Pinpoint the cell where the given text exists, returning its (x, y) midpoint coordinate. 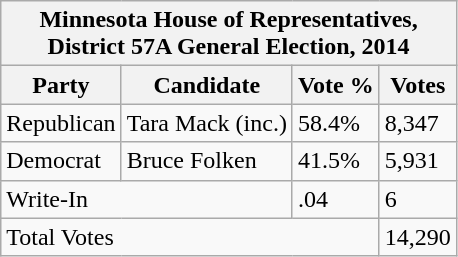
58.4% (336, 123)
8,347 (418, 123)
.04 (336, 199)
Votes (418, 85)
Vote % (336, 85)
Republican (61, 123)
Democrat (61, 161)
Candidate (206, 85)
5,931 (418, 161)
Bruce Folken (206, 161)
Minnesota House of Representatives,District 57A General Election, 2014 (229, 34)
6 (418, 199)
14,290 (418, 237)
41.5% (336, 161)
Party (61, 85)
Tara Mack (inc.) (206, 123)
Write-In (147, 199)
Total Votes (190, 237)
